Locate the cell with the specified text and output its [X, Y] center coordinate. 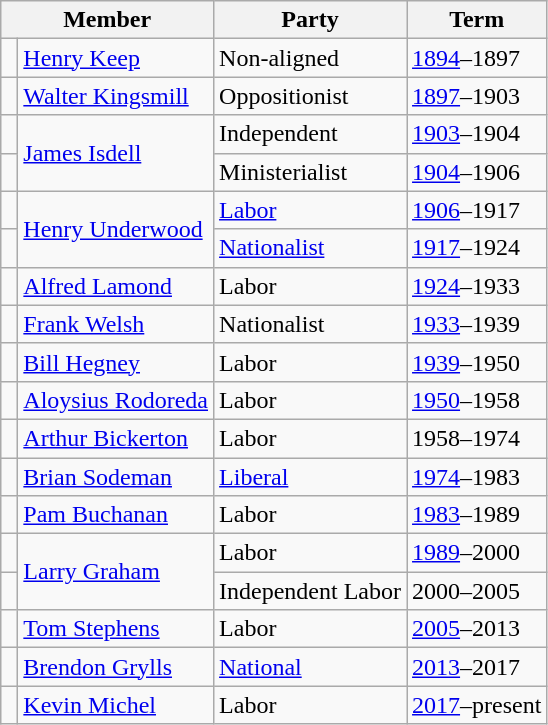
2000–2005 [477, 591]
1983–1989 [477, 515]
Kevin Michel [116, 705]
1906–1917 [477, 210]
Independent Labor [310, 591]
Tom Stephens [116, 629]
1903–1904 [477, 134]
Henry Underwood [116, 229]
1958–1974 [477, 438]
Henry Keep [116, 58]
Larry Graham [116, 572]
1939–1950 [477, 362]
1933–1939 [477, 324]
1989–2000 [477, 553]
James Isdell [116, 153]
Term [477, 20]
Arthur Bickerton [116, 438]
Ministerialist [310, 172]
Oppositionist [310, 96]
1974–1983 [477, 477]
Liberal [310, 477]
1924–1933 [477, 286]
National [310, 667]
2013–2017 [477, 667]
Brian Sodeman [116, 477]
1950–1958 [477, 400]
Party [310, 20]
1917–1924 [477, 248]
Frank Welsh [116, 324]
1897–1903 [477, 96]
Pam Buchanan [116, 515]
Bill Hegney [116, 362]
1904–1906 [477, 172]
Aloysius Rodoreda [116, 400]
2005–2013 [477, 629]
Independent [310, 134]
Alfred Lamond [116, 286]
Member [108, 20]
Walter Kingsmill [116, 96]
Non-aligned [310, 58]
Brendon Grylls [116, 667]
1894–1897 [477, 58]
2017–present [477, 705]
